Scan for the cell matching the given text and deliver its (X, Y) coordinate at center. 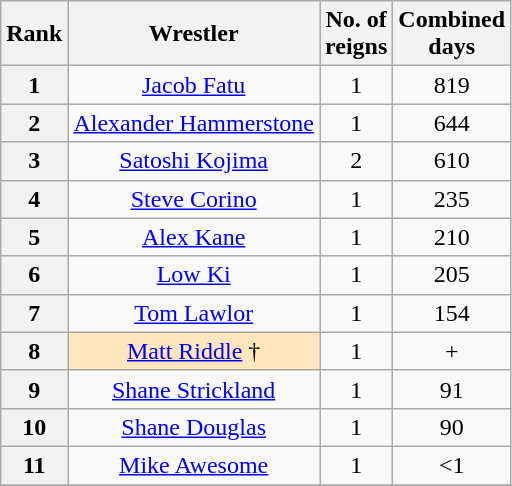
10 (34, 427)
210 (452, 237)
No. ofreigns (356, 34)
Tom Lawlor (194, 313)
6 (34, 275)
Rank (34, 34)
9 (34, 389)
610 (452, 161)
+ (452, 351)
5 (34, 237)
Steve Corino (194, 199)
235 (452, 199)
7 (34, 313)
Jacob Fatu (194, 85)
Low Ki (194, 275)
Alexander Hammerstone (194, 123)
4 (34, 199)
819 (452, 85)
205 (452, 275)
11 (34, 465)
Combineddays (452, 34)
Matt Riddle † (194, 351)
90 (452, 427)
Mike Awesome (194, 465)
Shane Douglas (194, 427)
Satoshi Kojima (194, 161)
Wrestler (194, 34)
3 (34, 161)
Shane Strickland (194, 389)
Alex Kane (194, 237)
644 (452, 123)
91 (452, 389)
154 (452, 313)
8 (34, 351)
<1 (452, 465)
